Output the (X, Y) coordinate of the center of the cell containing the given text.  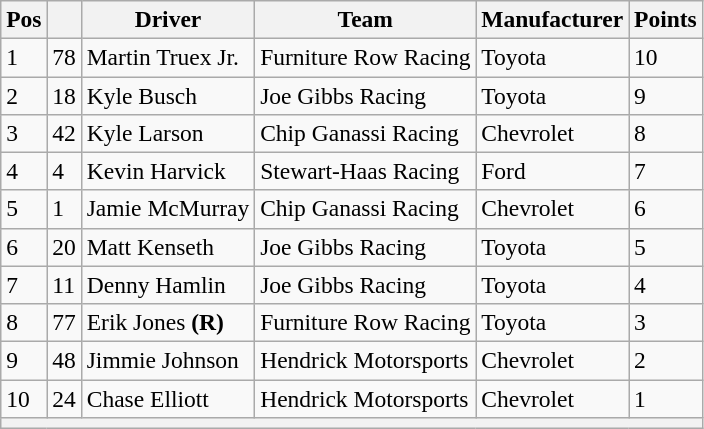
42 (64, 133)
Erik Jones (R) (168, 322)
Manufacturer (552, 19)
Driver (168, 19)
Kyle Larson (168, 133)
Martin Truex Jr. (168, 57)
Ford (552, 171)
Kyle Busch (168, 95)
Jamie McMurray (168, 209)
18 (64, 95)
Chase Elliott (168, 398)
Matt Kenseth (168, 247)
78 (64, 57)
Kevin Harvick (168, 171)
Denny Hamlin (168, 285)
11 (64, 285)
Team (366, 19)
Pos (24, 19)
48 (64, 360)
20 (64, 247)
Points (666, 19)
24 (64, 398)
Stewart-Haas Racing (366, 171)
77 (64, 322)
Jimmie Johnson (168, 360)
